Extract the (X, Y) coordinate from the center of the cell holding the provided text.  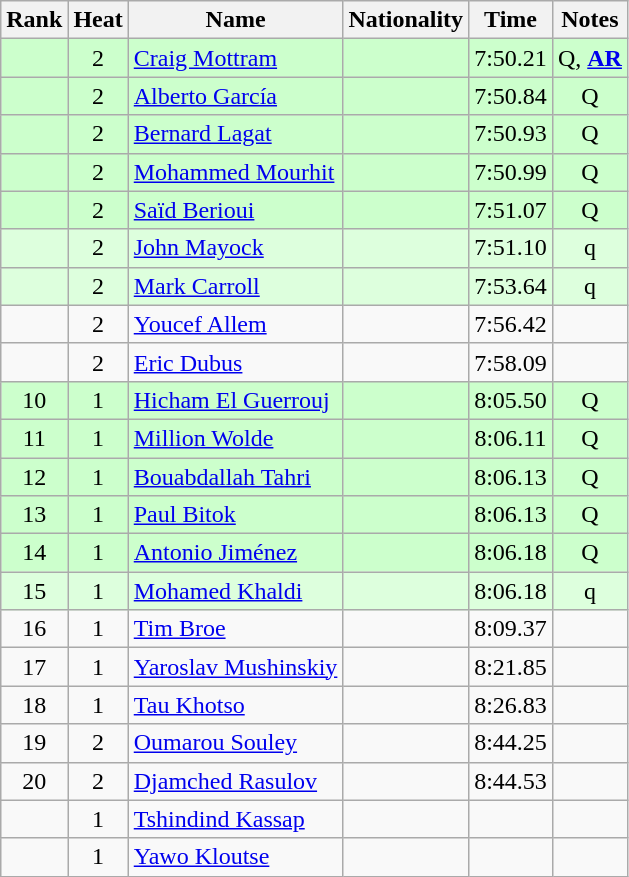
8:09.37 (511, 629)
Million Wolde (236, 438)
Q, AR (590, 58)
7:56.42 (511, 324)
Rank (34, 20)
7:51.10 (511, 248)
John Mayock (236, 248)
Paul Bitok (236, 515)
14 (34, 553)
7:58.09 (511, 362)
8:06.11 (511, 438)
7:53.64 (511, 286)
Oumarou Souley (236, 743)
19 (34, 743)
Antonio Jiménez (236, 553)
7:51.07 (511, 210)
7:50.84 (511, 96)
Tshindind Kassap (236, 819)
Bouabdallah Tahri (236, 477)
Hicham El Guerrouj (236, 400)
Yawo Kloutse (236, 857)
Yaroslav Mushinskiy (236, 667)
18 (34, 705)
Mohammed Mourhit (236, 172)
10 (34, 400)
7:50.93 (511, 134)
8:26.83 (511, 705)
Craig Mottram (236, 58)
Notes (590, 20)
16 (34, 629)
8:44.25 (511, 743)
8:21.85 (511, 667)
Alberto García (236, 96)
Heat (98, 20)
Tau Khotso (236, 705)
8:05.50 (511, 400)
Youcef Allem (236, 324)
13 (34, 515)
Eric Dubus (236, 362)
20 (34, 781)
11 (34, 438)
7:50.99 (511, 172)
Djamched Rasulov (236, 781)
Mohamed Khaldi (236, 591)
12 (34, 477)
Mark Carroll (236, 286)
Bernard Lagat (236, 134)
Saïd Berioui (236, 210)
8:44.53 (511, 781)
Nationality (406, 20)
Name (236, 20)
Time (511, 20)
Tim Broe (236, 629)
15 (34, 591)
17 (34, 667)
7:50.21 (511, 58)
